Output the [X, Y] coordinate of the center of the cell containing the given text.  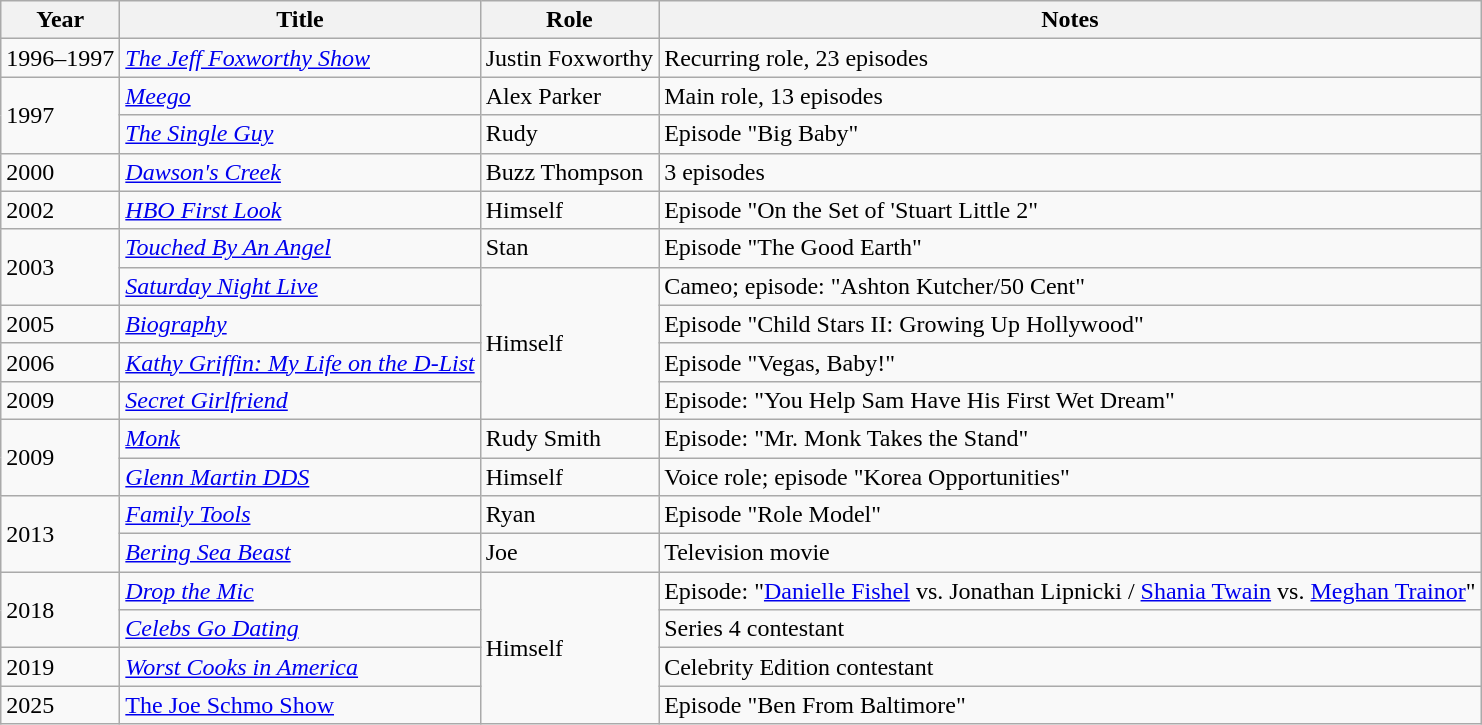
2002 [60, 210]
Year [60, 20]
2018 [60, 610]
Drop the Mic [300, 591]
Glenn Martin DDS [300, 477]
Voice role; episode "Korea Opportunities" [1070, 477]
Secret Girlfriend [300, 400]
3 episodes [1070, 172]
Dawson's Creek [300, 172]
Saturday Night Live [300, 286]
The Jeff Foxworthy Show [300, 58]
Bering Sea Beast [300, 553]
Rudy Smith [569, 438]
HBO First Look [300, 210]
Series 4 contestant [1070, 629]
2025 [60, 705]
Worst Cooks in America [300, 667]
Ryan [569, 515]
Kathy Griffin: My Life on the D-List [300, 362]
The Joe Schmo Show [300, 705]
Episode "Role Model" [1070, 515]
2013 [60, 534]
Episode: "You Help Sam Have His First Wet Dream" [1070, 400]
The Single Guy [300, 134]
2019 [60, 667]
Monk [300, 438]
Stan [569, 248]
Justin Foxworthy [569, 58]
Family Tools [300, 515]
2005 [60, 324]
Joe [569, 553]
Meego [300, 96]
Episode "Vegas, Baby!" [1070, 362]
Cameo; episode: "Ashton Kutcher/50 Cent" [1070, 286]
Biography [300, 324]
Episode "Child Stars II: Growing Up Hollywood" [1070, 324]
Touched By An Angel [300, 248]
Episode "The Good Earth" [1070, 248]
Alex Parker [569, 96]
Recurring role, 23 episodes [1070, 58]
Celebrity Edition contestant [1070, 667]
1996–1997 [60, 58]
Television movie [1070, 553]
Notes [1070, 20]
2000 [60, 172]
Episode "Ben From Baltimore" [1070, 705]
Episode: "Danielle Fishel vs. Jonathan Lipnicki / Shania Twain vs. Meghan Trainor" [1070, 591]
Rudy [569, 134]
2003 [60, 267]
Title [300, 20]
Buzz Thompson [569, 172]
Episode: "Mr. Monk Takes the Stand" [1070, 438]
2006 [60, 362]
Episode "On the Set of 'Stuart Little 2" [1070, 210]
Celebs Go Dating [300, 629]
1997 [60, 115]
Episode "Big Baby" [1070, 134]
Role [569, 20]
Main role, 13 episodes [1070, 96]
